Pinpoint the cell where the given text exists, returning its (X, Y) midpoint coordinate. 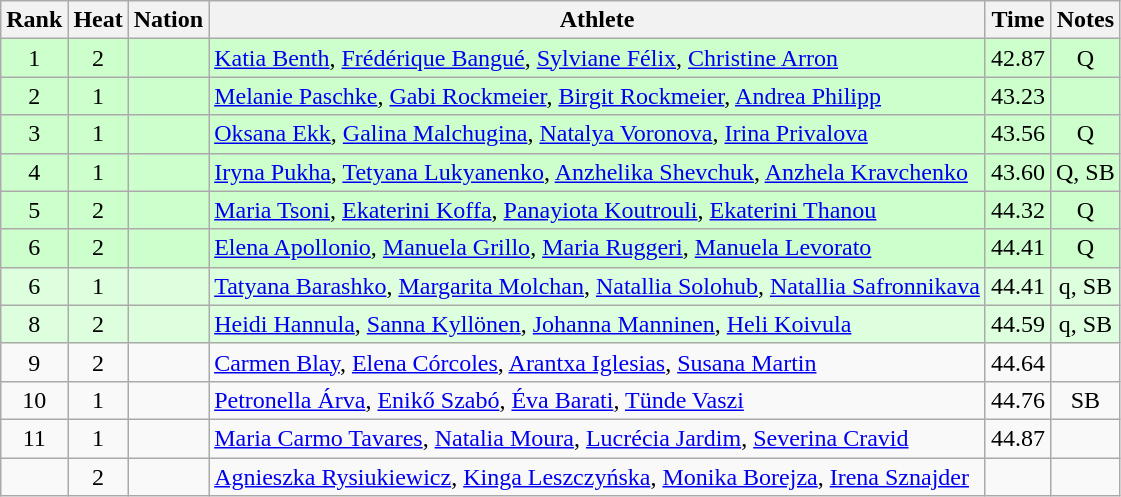
Oksana Ekk, Galina Malchugina, Natalya Voronova, Irina Privalova (598, 134)
9 (34, 362)
Maria Carmo Tavares, Natalia Moura, Lucrécia Jardim, Severina Cravid (598, 438)
Iryna Pukha, Tetyana Lukyanenko, Anzhelika Shevchuk, Anzhela Kravchenko (598, 172)
8 (34, 324)
Maria Tsoni, Ekaterini Koffa, Panayiota Koutrouli, Ekaterini Thanou (598, 210)
Agnieszka Rysiukiewicz, Kinga Leszczyńska, Monika Borejza, Irena Sznajder (598, 477)
44.32 (1018, 210)
Nation (168, 20)
43.23 (1018, 96)
43.60 (1018, 172)
SB (1085, 400)
Heat (98, 20)
Tatyana Barashko, Margarita Molchan, Natallia Solohub, Natallia Safronnikava (598, 286)
44.64 (1018, 362)
44.76 (1018, 400)
Athlete (598, 20)
Rank (34, 20)
Petronella Árva, Enikő Szabó, Éva Barati, Tünde Vaszi (598, 400)
Katia Benth, Frédérique Bangué, Sylviane Félix, Christine Arron (598, 58)
4 (34, 172)
43.56 (1018, 134)
Carmen Blay, Elena Córcoles, Arantxa Iglesias, Susana Martin (598, 362)
Q, SB (1085, 172)
Melanie Paschke, Gabi Rockmeier, Birgit Rockmeier, Andrea Philipp (598, 96)
5 (34, 210)
Elena Apollonio, Manuela Grillo, Maria Ruggeri, Manuela Levorato (598, 248)
10 (34, 400)
42.87 (1018, 58)
44.87 (1018, 438)
Heidi Hannula, Sanna Kyllönen, Johanna Manninen, Heli Koivula (598, 324)
3 (34, 134)
Time (1018, 20)
Notes (1085, 20)
11 (34, 438)
44.59 (1018, 324)
